Scan for the cell matching the given text and deliver its (x, y) coordinate at center. 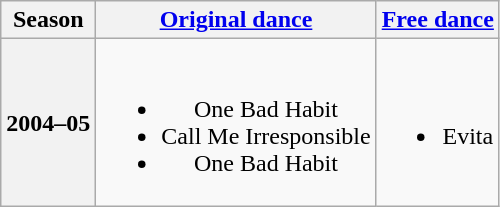
Season (48, 20)
Original dance (236, 20)
Evita (438, 122)
One Bad Habit Call Me Irresponsible One Bad Habit (236, 122)
Free dance (438, 20)
2004–05 (48, 122)
